Search for the cell housing the specified text and yield its [X, Y] center coordinate. 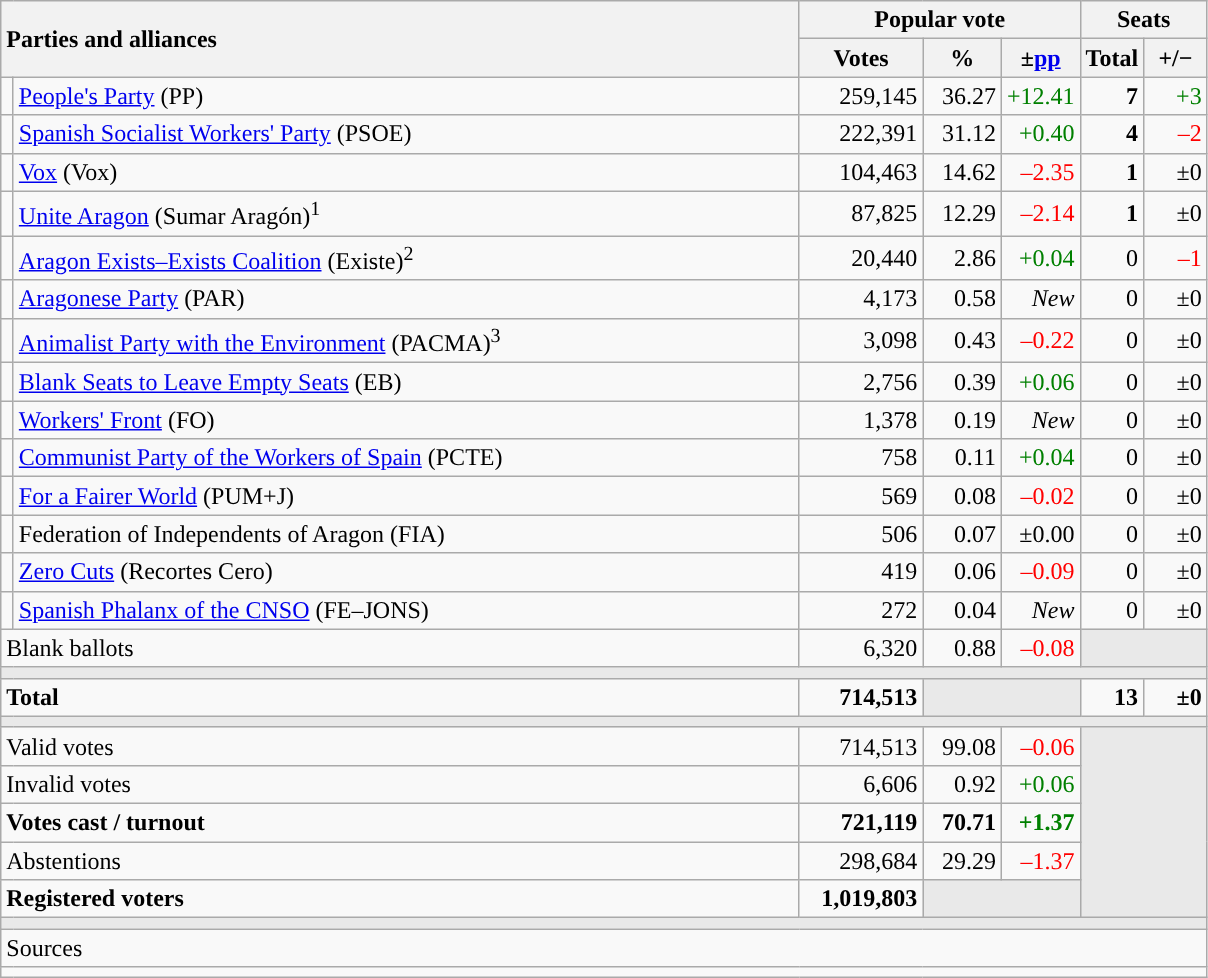
–0.22 [1040, 340]
31.12 [962, 134]
0.92 [962, 785]
For a Fairer World (PUM+J) [406, 496]
Valid votes [400, 746]
–2.14 [1040, 214]
+1.37 [1040, 823]
419 [861, 572]
Zero Cuts (Recortes Cero) [406, 572]
6,320 [861, 648]
506 [861, 534]
0.43 [962, 340]
298,684 [861, 861]
87,825 [861, 214]
20,440 [861, 258]
±pp [1040, 58]
Spanish Phalanx of the CNSO (FE–JONS) [406, 610]
3,098 [861, 340]
569 [861, 496]
–0.09 [1040, 572]
0.07 [962, 534]
6,606 [861, 785]
Federation of Independents of Aragon (FIA) [406, 534]
Registered voters [400, 899]
222,391 [861, 134]
Blank Seats to Leave Empty Seats (EB) [406, 382]
% [962, 58]
0.08 [962, 496]
Blank ballots [400, 648]
Votes cast / turnout [400, 823]
Popular vote [940, 20]
104,463 [861, 172]
2.86 [962, 258]
2,756 [861, 382]
Seats [1144, 20]
1,019,803 [861, 899]
13 [1112, 697]
0.04 [962, 610]
0.19 [962, 420]
0.88 [962, 648]
Votes [861, 58]
People's Party (PP) [406, 96]
–0.08 [1040, 648]
+/− [1176, 58]
Aragonese Party (PAR) [406, 299]
70.71 [962, 823]
–2 [1176, 134]
272 [861, 610]
4 [1112, 134]
Sources [604, 948]
+12.41 [1040, 96]
±0.00 [1040, 534]
–1 [1176, 258]
99.08 [962, 746]
0.06 [962, 572]
Invalid votes [400, 785]
0.39 [962, 382]
0.58 [962, 299]
0.11 [962, 458]
721,119 [861, 823]
7 [1112, 96]
259,145 [861, 96]
–0.06 [1040, 746]
+0.40 [1040, 134]
Aragon Exists–Exists Coalition (Existe)2 [406, 258]
36.27 [962, 96]
Workers' Front (FO) [406, 420]
29.29 [962, 861]
4,173 [861, 299]
–1.37 [1040, 861]
14.62 [962, 172]
Vox (Vox) [406, 172]
–2.35 [1040, 172]
1,378 [861, 420]
Animalist Party with the Environment (PACMA)3 [406, 340]
Parties and alliances [400, 39]
758 [861, 458]
Spanish Socialist Workers' Party (PSOE) [406, 134]
Abstentions [400, 861]
Unite Aragon (Sumar Aragón)1 [406, 214]
+3 [1176, 96]
–0.02 [1040, 496]
Communist Party of the Workers of Spain (PCTE) [406, 458]
12.29 [962, 214]
